Return the [x, y] coordinate for the center point of the cell that contains the specified text.  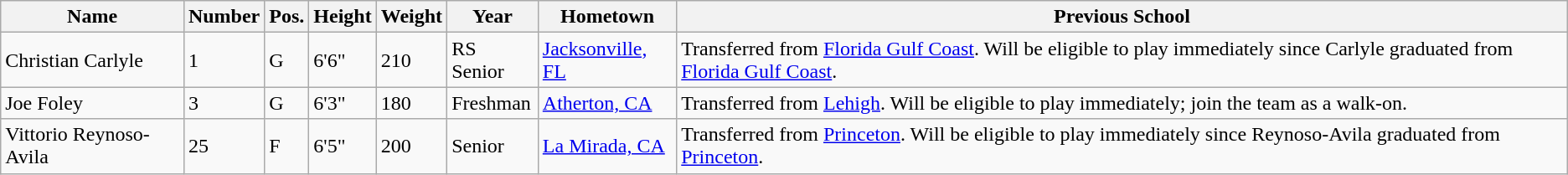
Vittorio Reynoso-Avila [92, 146]
Transferred from Princeton. Will be eligible to play immediately since Reynoso-Avila graduated from Princeton. [1122, 146]
6'3" [343, 103]
210 [411, 60]
Hometown [606, 17]
Transferred from Lehigh. Will be eligible to play immediately; join the team as a walk-on. [1122, 103]
RS Senior [493, 60]
Christian Carlyle [92, 60]
Freshman [493, 103]
Atherton, CA [606, 103]
Senior [493, 146]
Transferred from Florida Gulf Coast. Will be eligible to play immediately since Carlyle graduated from Florida Gulf Coast. [1122, 60]
Pos. [286, 17]
25 [224, 146]
180 [411, 103]
Jacksonville, FL [606, 60]
Weight [411, 17]
Year [493, 17]
Joe Foley [92, 103]
Number [224, 17]
La Mirada, CA [606, 146]
1 [224, 60]
Previous School [1122, 17]
3 [224, 103]
200 [411, 146]
6'5" [343, 146]
Height [343, 17]
6'6" [343, 60]
Name [92, 17]
F [286, 146]
